Provide the [X, Y] coordinate of the cell's center where the given text is located.  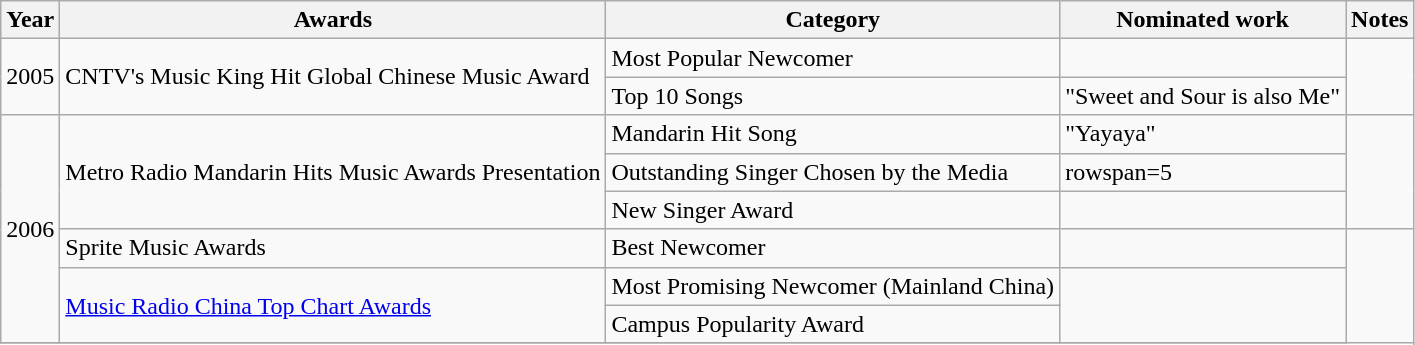
Top 10 Songs [833, 96]
Outstanding Singer Chosen by the Media [833, 172]
2005 [30, 77]
New Singer Award [833, 210]
"Sweet and Sour is also Me" [1203, 96]
Mandarin Hit Song [833, 134]
rowspan=5 [1203, 172]
Metro Radio Mandarin Hits Music Awards Presentation [333, 172]
Most Promising Newcomer (Mainland China) [833, 286]
"Yayaya" [1203, 134]
Category [833, 20]
Year [30, 20]
Music Radio China Top Chart Awards [333, 305]
Awards [333, 20]
CNTV's Music King Hit Global Chinese Music Award [333, 77]
Notes [1380, 20]
2006 [30, 229]
Best Newcomer [833, 248]
Nominated work [1203, 20]
Sprite Music Awards [333, 248]
Most Popular Newcomer [833, 58]
Campus Popularity Award [833, 324]
